Identify which cell holds the provided text, then report its [X, Y] central coordinate. 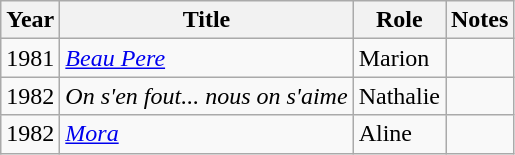
Role [399, 20]
Notes [480, 20]
Beau Pere [206, 58]
1981 [30, 58]
Title [206, 20]
Year [30, 20]
Marion [399, 58]
Mora [206, 134]
Aline [399, 134]
On s'en fout... nous on s'aime [206, 96]
Nathalie [399, 96]
